Locate the cell with the specified text and output its [x, y] center coordinate. 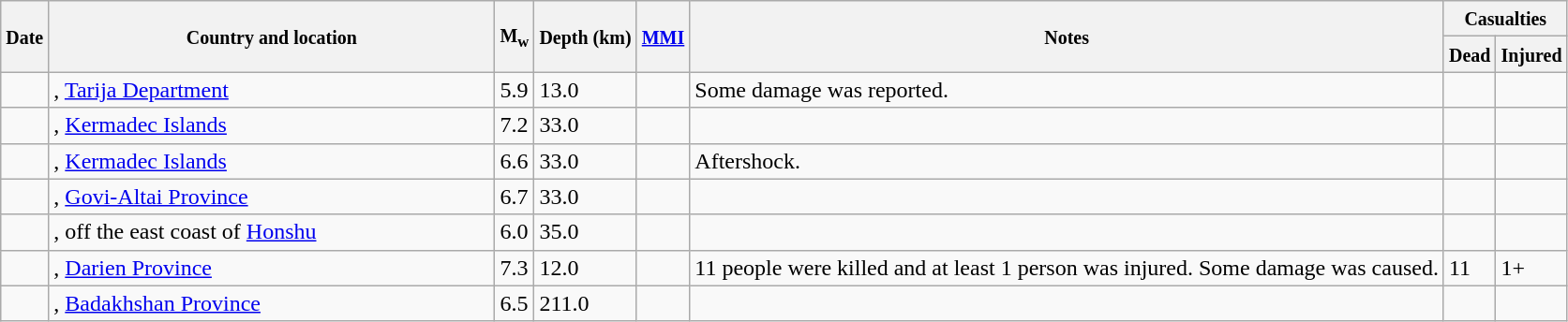
6.0 [515, 232]
, Govi-Altai Province [272, 197]
13.0 [585, 90]
Casualties [1505, 19]
Depth (km) [585, 37]
11 [1470, 268]
211.0 [585, 303]
7.2 [515, 125]
Mw [515, 37]
Notes [1067, 37]
35.0 [585, 232]
, off the east coast of Honshu [272, 232]
Aftershock. [1067, 161]
5.9 [515, 90]
Injured [1531, 54]
6.7 [515, 197]
MMI [664, 37]
12.0 [585, 268]
, Tarija Department [272, 90]
6.6 [515, 161]
7.3 [515, 268]
, Badakhshan Province [272, 303]
Date [24, 37]
Country and location [272, 37]
, Darien Province [272, 268]
6.5 [515, 303]
11 people were killed and at least 1 person was injured. Some damage was caused. [1067, 268]
Some damage was reported. [1067, 90]
1+ [1531, 268]
Dead [1470, 54]
